Scan for the cell matching the given text and deliver its (x, y) coordinate at center. 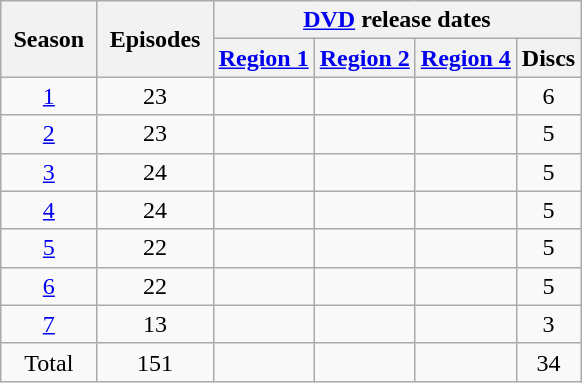
Discs (548, 58)
Region 1 (264, 58)
Total (49, 362)
7 (49, 324)
2 (49, 134)
Region 4 (466, 58)
Season (49, 39)
4 (49, 210)
Episodes (155, 39)
Region 2 (364, 58)
1 (49, 96)
DVD release dates (397, 20)
13 (155, 324)
34 (548, 362)
151 (155, 362)
